Return the [x, y] coordinate for the center point of the cell that contains the specified text.  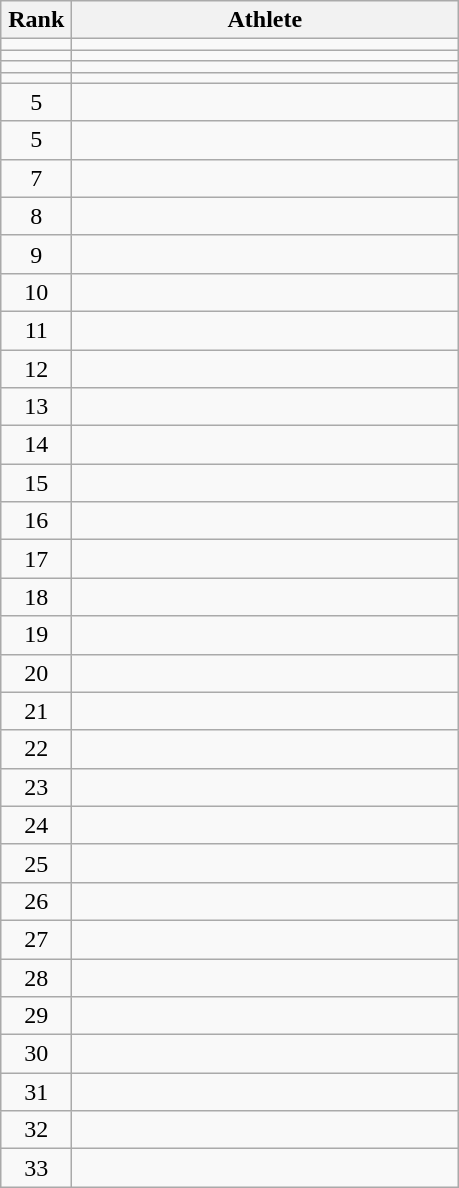
10 [36, 292]
17 [36, 559]
24 [36, 825]
11 [36, 330]
Rank [36, 20]
13 [36, 407]
33 [36, 1168]
29 [36, 1016]
23 [36, 787]
27 [36, 939]
18 [36, 597]
32 [36, 1130]
20 [36, 673]
15 [36, 483]
25 [36, 863]
30 [36, 1054]
Athlete [265, 20]
14 [36, 445]
19 [36, 635]
28 [36, 977]
7 [36, 178]
31 [36, 1092]
8 [36, 216]
12 [36, 369]
9 [36, 254]
26 [36, 901]
21 [36, 711]
16 [36, 521]
22 [36, 749]
